Return the [x, y] coordinate for the center point of the cell that contains the specified text.  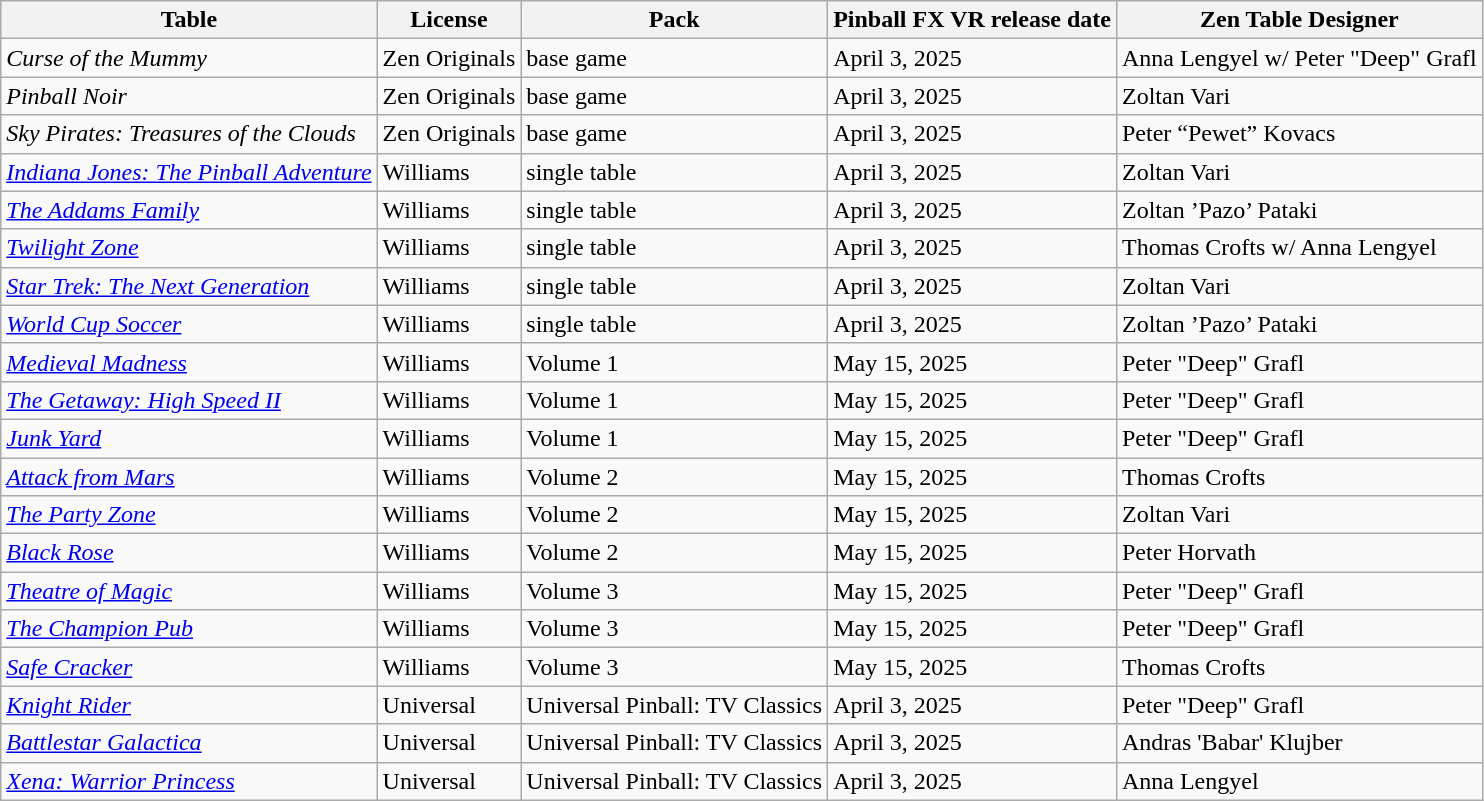
Thomas Crofts w/ Anna Lengyel [1299, 248]
Andras 'Babar' Klujber [1299, 743]
Anna Lengyel [1299, 781]
Attack from Mars [189, 477]
Indiana Jones: The Pinball Adventure [189, 172]
Junk Yard [189, 438]
Curse of the Mummy [189, 58]
Battlestar Galactica [189, 743]
Pinball FX VR release date [972, 20]
Safe Cracker [189, 667]
Pack [674, 20]
Peter Horvath [1299, 553]
License [449, 20]
Theatre of Magic [189, 591]
Peter “Pewet” Kovacs [1299, 134]
The Party Zone [189, 515]
Black Rose [189, 553]
Zen Table Designer [1299, 20]
Sky Pirates: Treasures of the Clouds [189, 134]
Anna Lengyel w/ Peter "Deep" Grafl [1299, 58]
The Addams Family [189, 210]
The Champion Pub [189, 629]
Pinball Noir [189, 96]
Table [189, 20]
Twilight Zone [189, 248]
World Cup Soccer [189, 324]
Medieval Madness [189, 362]
The Getaway: High Speed II [189, 400]
Xena: Warrior Princess [189, 781]
Star Trek: The Next Generation [189, 286]
Knight Rider [189, 705]
